Detect which cell encompasses the target text, then output its (x, y) center coordinate. 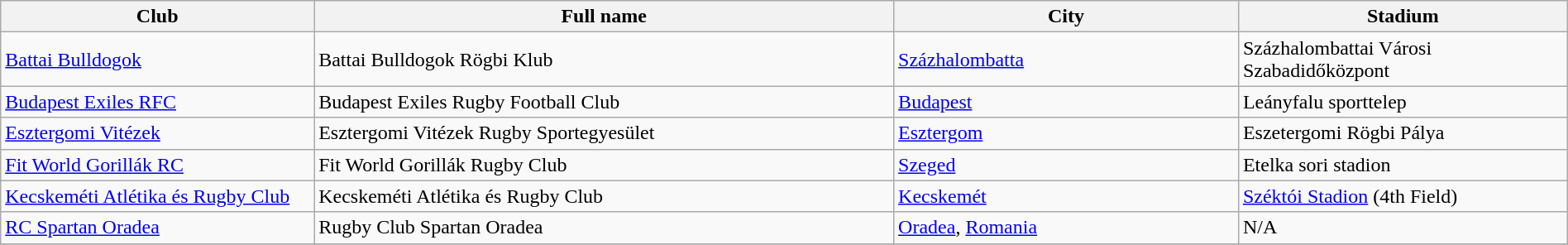
Oradea, Romania (1067, 228)
Club (157, 17)
Budapest Exiles Rugby Football Club (604, 102)
Etelka sori stadion (1403, 165)
Budapest (1067, 102)
Battai Bulldogok (157, 60)
RC Spartan Oradea (157, 228)
Fit World Gorillák RC (157, 165)
Budapest Exiles RFC (157, 102)
Battai Bulldogok Rögbi Klub (604, 60)
Széktói Stadion (4th Field) (1403, 196)
Eszetergomi Rögbi Pálya (1403, 133)
Kecskemét (1067, 196)
Fit World Gorillák Rugby Club (604, 165)
Esztergomi Vitézek Rugby Sportegyesület (604, 133)
Százhalombattai Városi Szabadidőközpont (1403, 60)
N/A (1403, 228)
Leányfalu sporttelep (1403, 102)
Esztergomi Vitézek (157, 133)
Százhalombatta (1067, 60)
Szeged (1067, 165)
Rugby Club Spartan Oradea (604, 228)
Esztergom (1067, 133)
Stadium (1403, 17)
Full name (604, 17)
City (1067, 17)
